Identify which cell holds the provided text, then report its (X, Y) central coordinate. 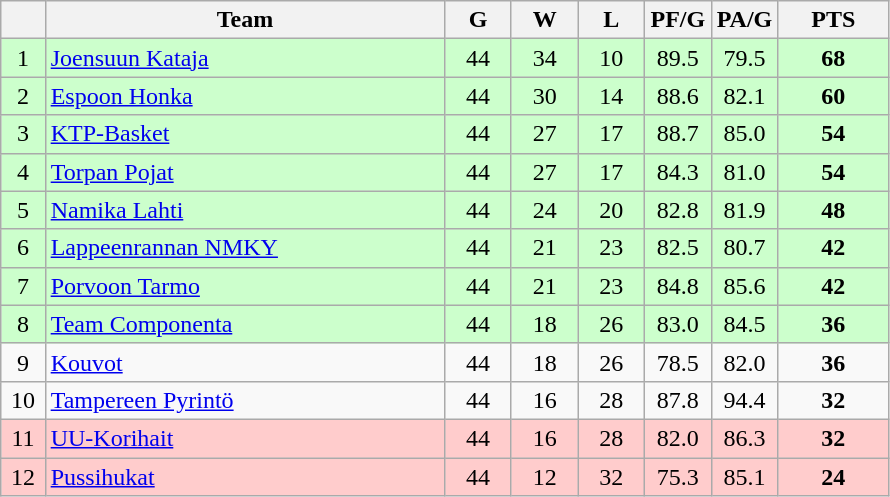
Team (245, 20)
Pussihukat (245, 477)
82.8 (678, 210)
Namika Lahti (245, 210)
PTS (834, 20)
2 (23, 96)
8 (23, 324)
84.3 (678, 172)
81.0 (744, 172)
60 (834, 96)
85.6 (744, 286)
KTP-Basket (245, 134)
6 (23, 248)
88.6 (678, 96)
84.8 (678, 286)
14 (612, 96)
85.0 (744, 134)
Torpan Pojat (245, 172)
80.7 (744, 248)
PA/G (744, 20)
4 (23, 172)
68 (834, 58)
UU-Korihait (245, 438)
Porvoon Tarmo (245, 286)
L (612, 20)
5 (23, 210)
7 (23, 286)
11 (23, 438)
W (544, 20)
G (478, 20)
9 (23, 362)
94.4 (744, 400)
34 (544, 58)
88.7 (678, 134)
3 (23, 134)
87.8 (678, 400)
Team Componenta (245, 324)
Kouvot (245, 362)
89.5 (678, 58)
20 (612, 210)
82.5 (678, 248)
Espoon Honka (245, 96)
Joensuun Kataja (245, 58)
78.5 (678, 362)
79.5 (744, 58)
84.5 (744, 324)
86.3 (744, 438)
Lappeenrannan NMKY (245, 248)
75.3 (678, 477)
85.1 (744, 477)
30 (544, 96)
82.1 (744, 96)
48 (834, 210)
81.9 (744, 210)
PF/G (678, 20)
Tampereen Pyrintö (245, 400)
83.0 (678, 324)
1 (23, 58)
